Locate the cell with the specified text and output its (x, y) center coordinate. 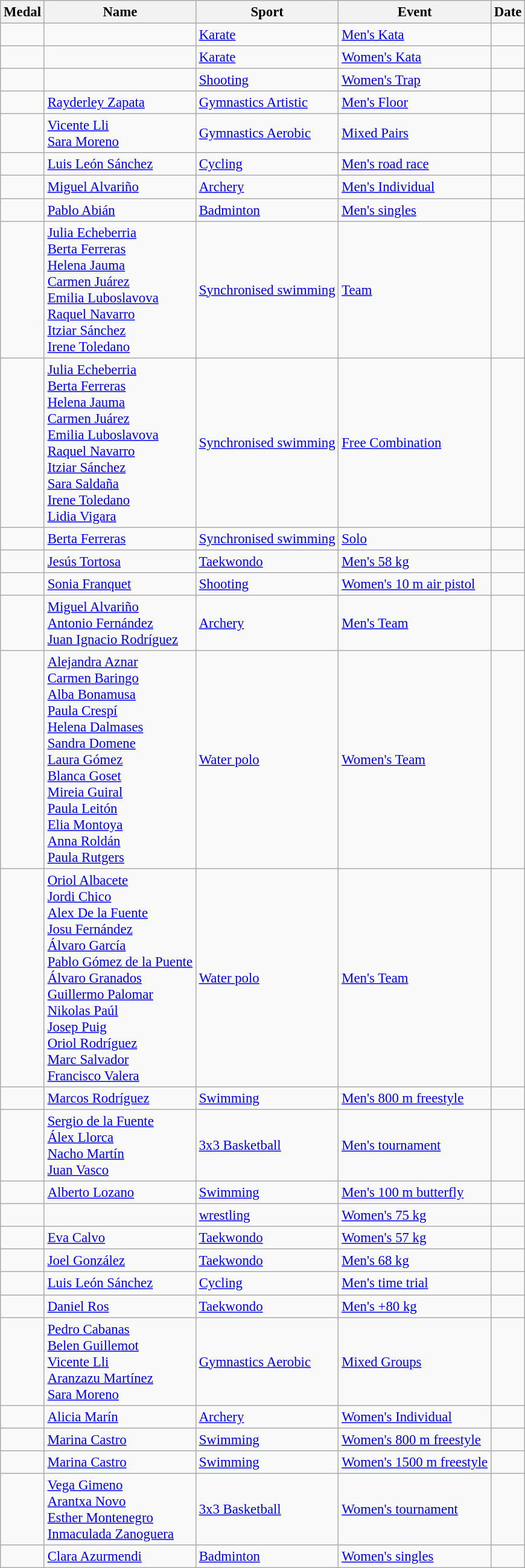
Vicente Lli Sara Moreno (119, 134)
Pedro Cabanas Belen Guillemot Vicente Lli Aranzazu Martínez Sara Moreno (119, 1362)
Mixed Pairs (415, 134)
Solo (415, 538)
Women's Team (415, 760)
Pablo Abián (119, 210)
Men's Individual (415, 187)
Alicia Marín (119, 1417)
Women's singles (415, 1557)
Event (415, 12)
Men's singles (415, 210)
Women's Individual (415, 1417)
Sonia Franquet (119, 584)
Women's Trap (415, 80)
Miguel Alvariño Antonio Fernández Juan Ignacio Rodríguez (119, 623)
Men's +80 kg (415, 1306)
Medal (23, 12)
Rayderley Zapata (119, 103)
Marcos Rodríguez (119, 1098)
Men's Kata (415, 35)
Sergio de la Fuente Álex Llorca Nacho Martín Juan Vasco (119, 1146)
Women's 10 m air pistol (415, 584)
Julia Echeberria Berta Ferreras Helena Jauma Carmen Juárez Emilia Luboslavova Raquel Navarro Itziar Sánchez Sara Saldaña Irene Toledano Lidia Vigara (119, 443)
Men's Floor (415, 103)
Men's 68 kg (415, 1261)
Men's 800 m freestyle (415, 1098)
Team (415, 290)
Date (508, 12)
wrestling (267, 1216)
Daniel Ros (119, 1306)
Berta Ferreras (119, 538)
Mixed Groups (415, 1362)
Clara Azurmendi (119, 1557)
Free Combination (415, 443)
Gymnastics Artistic (267, 103)
Miguel Alvariño (119, 187)
Men's tournament (415, 1146)
Women's Kata (415, 57)
Vega Gimeno Arantxa Novo Esther Montenegro Inmaculada Zanoguera (119, 1509)
Women's tournament (415, 1509)
Women's 57 kg (415, 1238)
Women's 800 m freestyle (415, 1439)
Julia Echeberria Berta Ferreras Helena Jauma Carmen Juárez Emilia Luboslavova Raquel Navarro Itziar Sánchez Irene Toledano (119, 290)
Women's 1500 m freestyle (415, 1462)
Men's 100 m butterfly (415, 1193)
Name (119, 12)
Men's time trial (415, 1284)
Jesús Tortosa (119, 561)
Joel González (119, 1261)
Alberto Lozano (119, 1193)
Men's road race (415, 165)
Eva Calvo (119, 1238)
Men's 58 kg (415, 561)
Women's 75 kg (415, 1216)
Sport (267, 12)
